Provide the (x, y) coordinate of the cell's center where the given text is located.  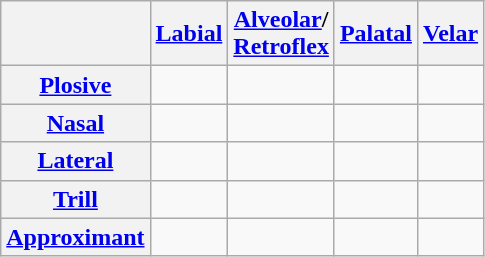
Approximant (76, 237)
Trill (76, 199)
Alveolar/Retroflex (282, 34)
Palatal (376, 34)
Velar (450, 34)
Plosive (76, 85)
Lateral (76, 161)
Nasal (76, 123)
Labial (189, 34)
